Scan for the cell matching the given text and deliver its (x, y) coordinate at center. 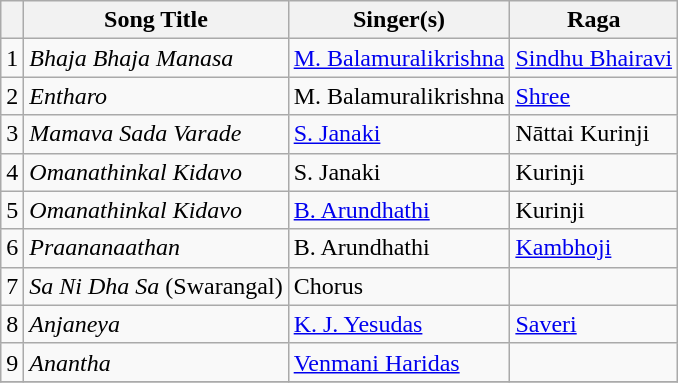
Mamava Sada Varade (156, 134)
9 (12, 362)
6 (12, 248)
Singer(s) (399, 20)
Chorus (399, 286)
5 (12, 210)
Entharo (156, 96)
Anantha (156, 362)
Praananaathan (156, 248)
Nāttai Kurinji (594, 134)
7 (12, 286)
Bhaja Bhaja Manasa (156, 58)
8 (12, 324)
4 (12, 172)
Shree (594, 96)
Song Title (156, 20)
Kambhoji (594, 248)
2 (12, 96)
3 (12, 134)
Sa Ni Dha Sa (Swarangal) (156, 286)
Venmani Haridas (399, 362)
Anjaneya (156, 324)
Sindhu Bhairavi (594, 58)
Raga (594, 20)
K. J. Yesudas (399, 324)
Saveri (594, 324)
1 (12, 58)
